Scan for the cell matching the given text and deliver its [x, y] coordinate at center. 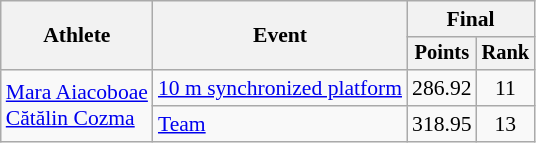
286.92 [442, 88]
Rank [506, 54]
Event [280, 36]
Team [280, 124]
13 [506, 124]
Mara AiacoboaeCătălin Cozma [77, 106]
11 [506, 88]
Athlete [77, 36]
10 m synchronized platform [280, 88]
Final [470, 19]
Points [442, 54]
318.95 [442, 124]
